For the text-containing cell, return its midpoint in [x, y] coordinate format. 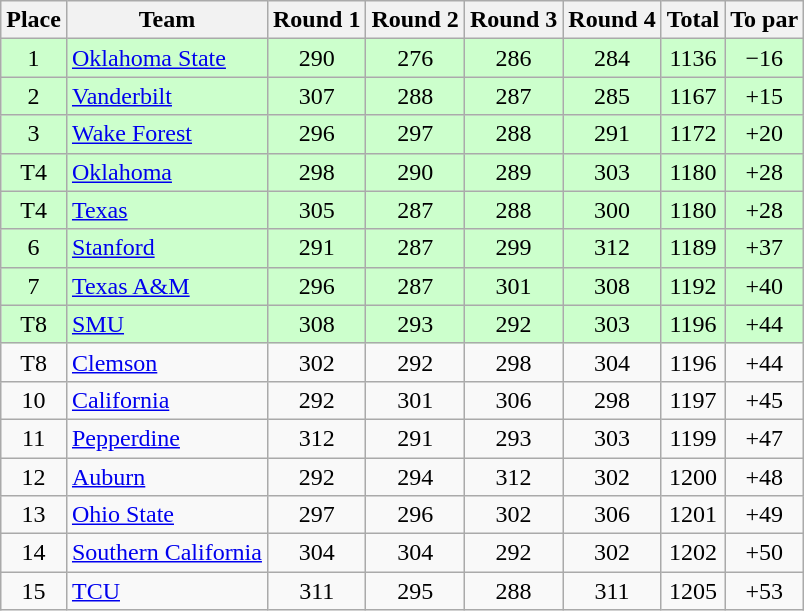
−16 [764, 58]
305 [316, 210]
Round 2 [415, 20]
286 [513, 58]
+20 [764, 134]
1172 [693, 134]
Auburn [166, 477]
+53 [764, 591]
Oklahoma State [166, 58]
1205 [693, 591]
+45 [764, 400]
+50 [764, 553]
1189 [693, 248]
+15 [764, 96]
TCU [166, 591]
Place [34, 20]
13 [34, 515]
Round 3 [513, 20]
1199 [693, 438]
+47 [764, 438]
Total [693, 20]
10 [34, 400]
299 [513, 248]
284 [612, 58]
2 [34, 96]
294 [415, 477]
7 [34, 286]
307 [316, 96]
14 [34, 553]
11 [34, 438]
1200 [693, 477]
Clemson [166, 362]
3 [34, 134]
1136 [693, 58]
1202 [693, 553]
Vanderbilt [166, 96]
Wake Forest [166, 134]
To par [764, 20]
1 [34, 58]
+37 [764, 248]
+48 [764, 477]
6 [34, 248]
Team [166, 20]
SMU [166, 324]
California [166, 400]
Round 1 [316, 20]
Southern California [166, 553]
1201 [693, 515]
1192 [693, 286]
Texas [166, 210]
285 [612, 96]
Stanford [166, 248]
Round 4 [612, 20]
289 [513, 172]
Pepperdine [166, 438]
Oklahoma [166, 172]
Ohio State [166, 515]
295 [415, 591]
+49 [764, 515]
276 [415, 58]
1167 [693, 96]
12 [34, 477]
15 [34, 591]
1197 [693, 400]
Texas A&M [166, 286]
+40 [764, 286]
300 [612, 210]
